Search for the cell housing the specified text and yield its (x, y) center coordinate. 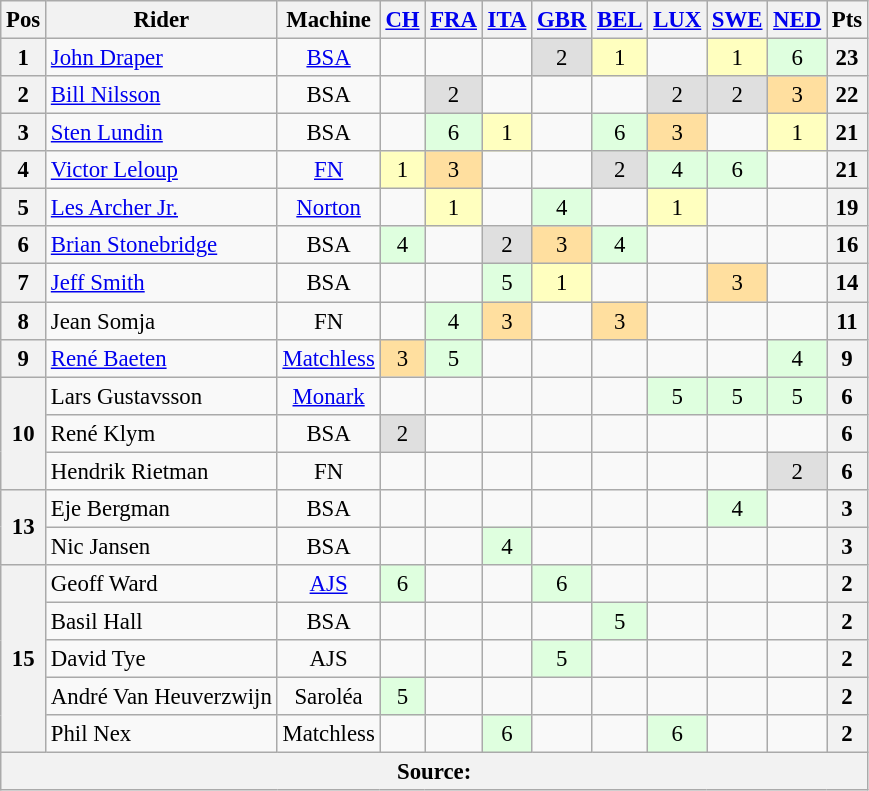
CH (402, 20)
Source: (434, 772)
15 (24, 659)
BEL (620, 20)
Nic Jansen (162, 546)
Machine (328, 20)
Sten Lundin (162, 133)
René Baeten (162, 358)
SWE (738, 20)
NED (798, 20)
Hendrik Rietman (162, 471)
10 (24, 434)
19 (848, 208)
David Tye (162, 659)
Rider (162, 20)
Monark (328, 396)
André Van Heuverzwijn (162, 697)
8 (24, 321)
Geoff Ward (162, 584)
Brian Stonebridge (162, 245)
Eje Bergman (162, 509)
Jeff Smith (162, 283)
7 (24, 283)
Phil Nex (162, 734)
16 (848, 245)
Victor Leloup (162, 170)
23 (848, 58)
11 (848, 321)
FRA (454, 20)
Pos (24, 20)
13 (24, 528)
Jean Somja (162, 321)
Bill Nilsson (162, 95)
Les Archer Jr. (162, 208)
ITA (506, 20)
14 (848, 283)
Pts (848, 20)
René Klym (162, 433)
GBR (562, 20)
Saroléa (328, 697)
Norton (328, 208)
22 (848, 95)
Lars Gustavsson (162, 396)
Basil Hall (162, 621)
LUX (678, 20)
John Draper (162, 58)
